Output the (X, Y) coordinate of the center of the cell containing the given text.  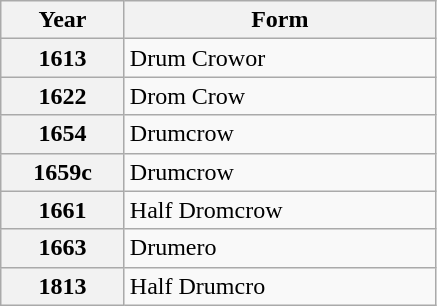
1661 (63, 210)
Half Drumcro (280, 286)
1613 (63, 58)
Drumero (280, 248)
Drom Crow (280, 96)
Half Dromcrow (280, 210)
Drum Crowor (280, 58)
1659c (63, 172)
1654 (63, 134)
1813 (63, 286)
1663 (63, 248)
Year (63, 20)
Form (280, 20)
1622 (63, 96)
